Capture the cell that displays the provided text and extract its (x, y) central coordinate. 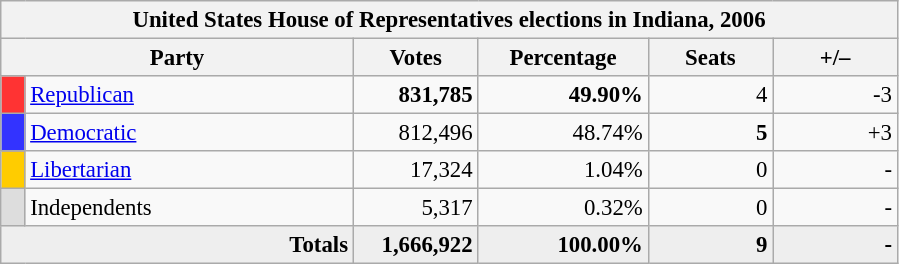
-3 (836, 95)
17,324 (416, 170)
1.04% (563, 170)
+3 (836, 133)
831,785 (416, 95)
9 (710, 245)
100.00% (563, 245)
Seats (710, 58)
Votes (416, 58)
4 (710, 95)
0.32% (563, 208)
1,666,922 (416, 245)
+/– (836, 58)
Percentage (563, 58)
48.74% (563, 133)
5 (710, 133)
Libertarian (189, 170)
812,496 (416, 133)
Independents (189, 208)
Republican (189, 95)
Totals (178, 245)
Democratic (189, 133)
Party (178, 58)
United States House of Representatives elections in Indiana, 2006 (450, 20)
49.90% (563, 95)
5,317 (416, 208)
